Determine the [x, y] coordinate at the center of the cell enclosing the given text.  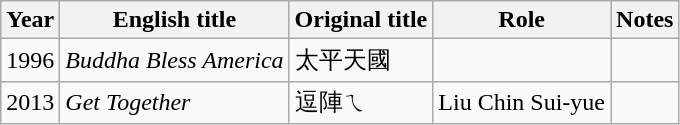
Year [30, 20]
1996 [30, 60]
Notes [645, 20]
太平天國 [361, 60]
逗陣ㄟ [361, 102]
Original title [361, 20]
Buddha Bless America [174, 60]
Liu Chin Sui-yue [522, 102]
2013 [30, 102]
Get Together [174, 102]
English title [174, 20]
Role [522, 20]
